Find where the given text appears and provide that cell's center as [x, y] coordinate. 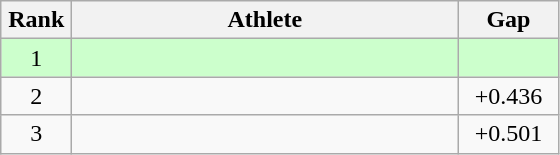
2 [36, 96]
+0.501 [508, 134]
3 [36, 134]
+0.436 [508, 96]
Athlete [265, 20]
Gap [508, 20]
Rank [36, 20]
1 [36, 58]
